Capture the cell that displays the provided text and extract its (x, y) central coordinate. 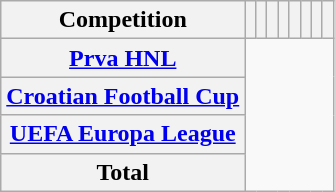
UEFA Europa League (123, 134)
Prva HNL (123, 58)
Croatian Football Cup (123, 96)
Competition (123, 20)
Total (123, 172)
